Output the [X, Y] coordinate of the center of the cell containing the given text.  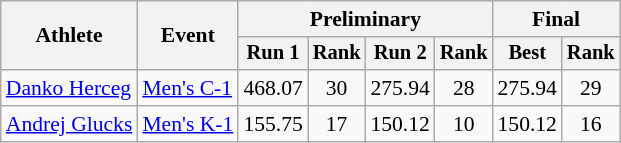
Athlete [70, 36]
Run 2 [400, 54]
16 [591, 124]
28 [464, 88]
Run 1 [272, 54]
17 [337, 124]
Danko Herceg [70, 88]
Men's C-1 [188, 88]
Preliminary [365, 19]
30 [337, 88]
Men's K-1 [188, 124]
Event [188, 36]
155.75 [272, 124]
468.07 [272, 88]
Andrej Glucks [70, 124]
Best [526, 54]
10 [464, 124]
Final [556, 19]
29 [591, 88]
